From the cell containing the given text, extract its center point as [x, y] coordinate. 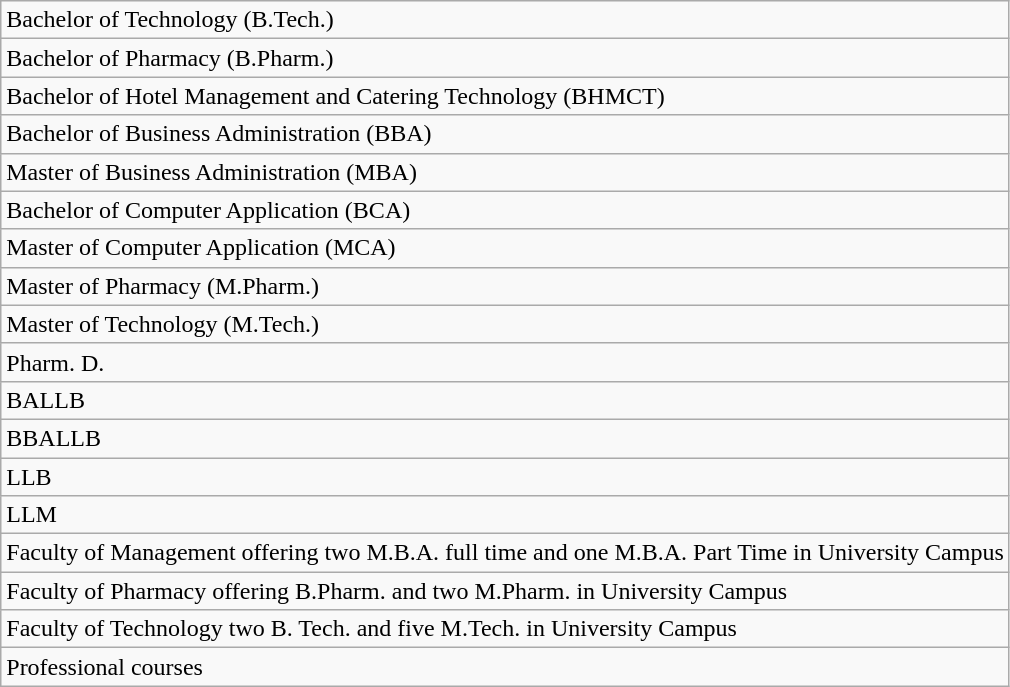
Master of Business Administration (MBA) [506, 172]
Master of Pharmacy (M.Pharm.) [506, 286]
Bachelor of Business Administration (BBA) [506, 134]
BALLB [506, 400]
BBALLB [506, 438]
Master of Computer Application (MCA) [506, 248]
Master of Technology (M.Tech.) [506, 324]
Pharm. D. [506, 362]
Bachelor of Technology (B.Tech.) [506, 20]
Professional courses [506, 667]
Faculty of Management offering two M.B.A. full time and one M.B.A. Part Time in University Campus [506, 553]
Faculty of Pharmacy offering B.Pharm. and two M.Pharm. in University Campus [506, 591]
Faculty of Technology two B. Tech. and five M.Tech. in University Campus [506, 629]
Bachelor of Computer Application (BCA) [506, 210]
Bachelor of Pharmacy (B.Pharm.) [506, 58]
LLM [506, 515]
LLB [506, 477]
Bachelor of Hotel Management and Catering Technology (BHMCT) [506, 96]
